Locate the cell with the specified text and output its [x, y] center coordinate. 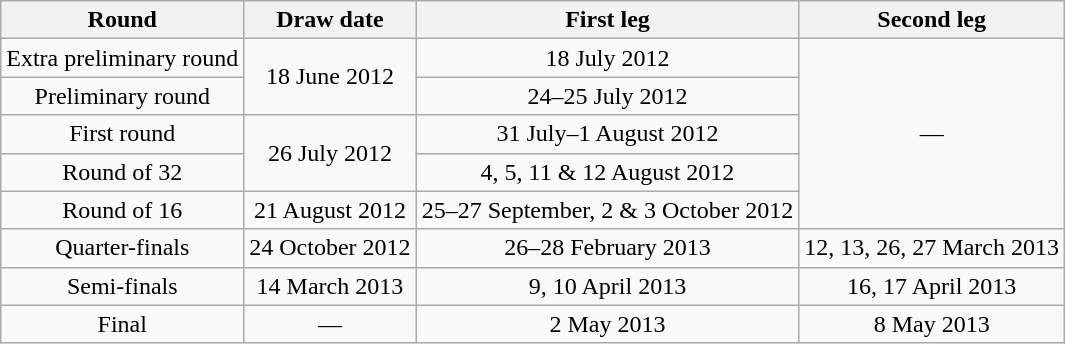
Round of 16 [122, 210]
Second leg [932, 20]
Final [122, 324]
8 May 2013 [932, 324]
16, 17 April 2013 [932, 286]
24 October 2012 [330, 248]
Quarter-finals [122, 248]
Preliminary round [122, 96]
9, 10 April 2013 [608, 286]
4, 5, 11 & 12 August 2012 [608, 172]
31 July–1 August 2012 [608, 134]
26 July 2012 [330, 153]
2 May 2013 [608, 324]
18 July 2012 [608, 58]
Extra preliminary round [122, 58]
21 August 2012 [330, 210]
26–28 February 2013 [608, 248]
Draw date [330, 20]
18 June 2012 [330, 77]
14 March 2013 [330, 286]
Semi-finals [122, 286]
24–25 July 2012 [608, 96]
First round [122, 134]
Round of 32 [122, 172]
Round [122, 20]
25–27 September, 2 & 3 October 2012 [608, 210]
12, 13, 26, 27 March 2013 [932, 248]
First leg [608, 20]
